Determine the [X, Y] coordinate at the center of the cell enclosing the given text.  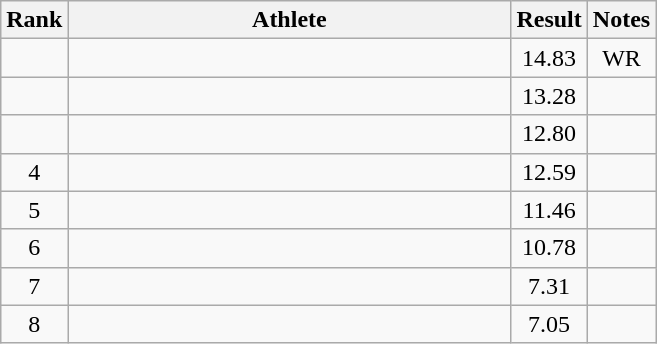
Notes [621, 20]
10.78 [549, 248]
5 [34, 210]
14.83 [549, 58]
Result [549, 20]
7 [34, 286]
Rank [34, 20]
11.46 [549, 210]
6 [34, 248]
7.31 [549, 286]
Athlete [290, 20]
7.05 [549, 324]
12.59 [549, 172]
8 [34, 324]
WR [621, 58]
13.28 [549, 96]
12.80 [549, 134]
4 [34, 172]
